Search for the cell housing the specified text and yield its (X, Y) center coordinate. 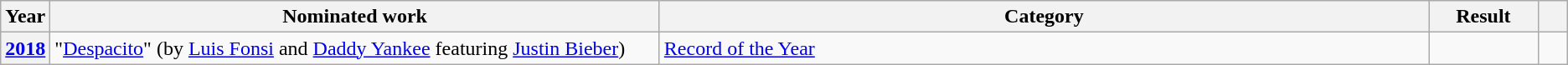
Result (1484, 17)
Category (1044, 17)
"Despacito" (by Luis Fonsi and Daddy Yankee featuring Justin Bieber) (355, 48)
Record of the Year (1044, 48)
Nominated work (355, 17)
2018 (25, 48)
Year (25, 17)
